Extract the (X, Y) coordinate from the center of the cell holding the provided text.  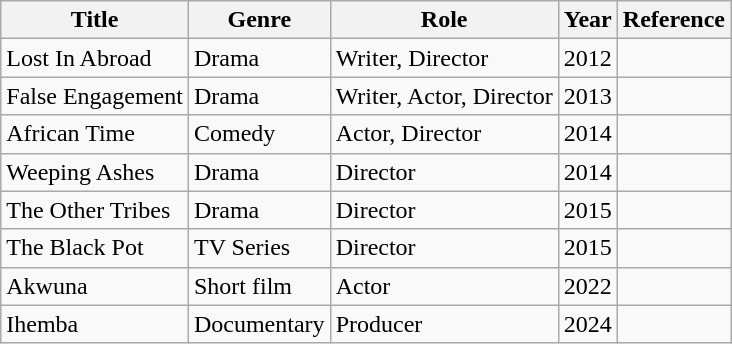
Producer (444, 324)
Documentary (259, 324)
African Time (95, 134)
2012 (588, 58)
The Black Pot (95, 248)
Writer, Director (444, 58)
Reference (674, 20)
2024 (588, 324)
Weeping Ashes (95, 172)
Short film (259, 286)
Writer, Actor, Director (444, 96)
Lost In Abroad (95, 58)
Role (444, 20)
Year (588, 20)
TV Series (259, 248)
Actor, Director (444, 134)
Comedy (259, 134)
Ihemba (95, 324)
Genre (259, 20)
Title (95, 20)
Akwuna (95, 286)
Actor (444, 286)
2013 (588, 96)
2022 (588, 286)
False Engagement (95, 96)
The Other Tribes (95, 210)
